Output the (X, Y) coordinate of the center of the cell containing the given text.  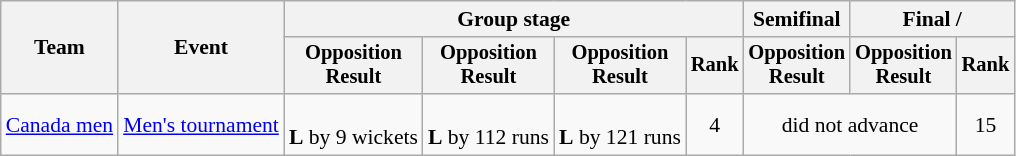
Event (201, 48)
did not advance (850, 124)
Final / (932, 19)
L by 112 runs (488, 124)
Team (60, 48)
Semifinal (796, 19)
4 (715, 124)
L by 121 runs (620, 124)
15 (986, 124)
Canada men (60, 124)
Group stage (514, 19)
Men's tournament (201, 124)
L by 9 wickets (354, 124)
